Provide the (X, Y) coordinate of the cell's center where the given text is located.  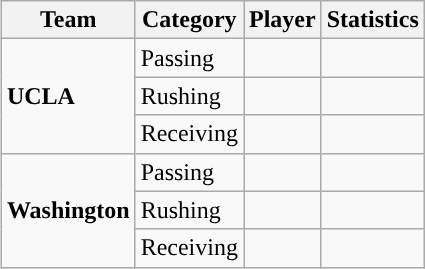
UCLA (68, 96)
Player (283, 20)
Statistics (372, 20)
Team (68, 20)
Washington (68, 210)
Category (189, 20)
